Identify which cell holds the provided text, then report its (X, Y) central coordinate. 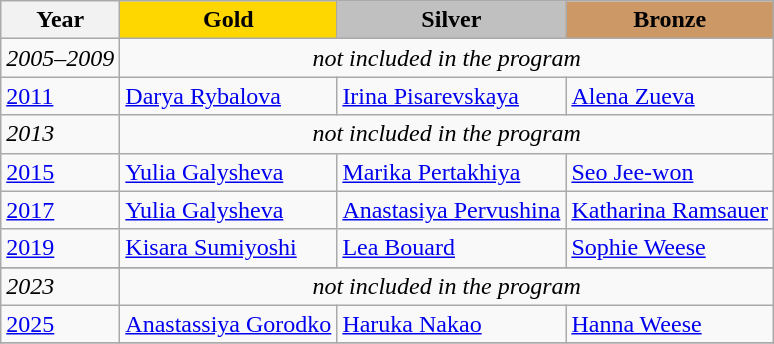
Year (60, 20)
Irina Pisarevskaya (452, 96)
Seo Jee-won (670, 172)
2015 (60, 172)
Silver (452, 20)
Marika Pertakhiya (452, 172)
Hanna Weese (670, 324)
Alena Zueva (670, 96)
2005–2009 (60, 58)
Anastasiya Pervushina (452, 210)
2011 (60, 96)
Katharina Ramsauer (670, 210)
Gold (228, 20)
Anastassiya Gorodko (228, 324)
Kisara Sumiyoshi (228, 248)
Lea Bouard (452, 248)
2019 (60, 248)
Darya Rybalova (228, 96)
2017 (60, 210)
2013 (60, 134)
Bronze (670, 20)
2023 (60, 286)
Sophie Weese (670, 248)
2025 (60, 324)
Haruka Nakao (452, 324)
